Pinpoint the cell where the given text exists, returning its (X, Y) midpoint coordinate. 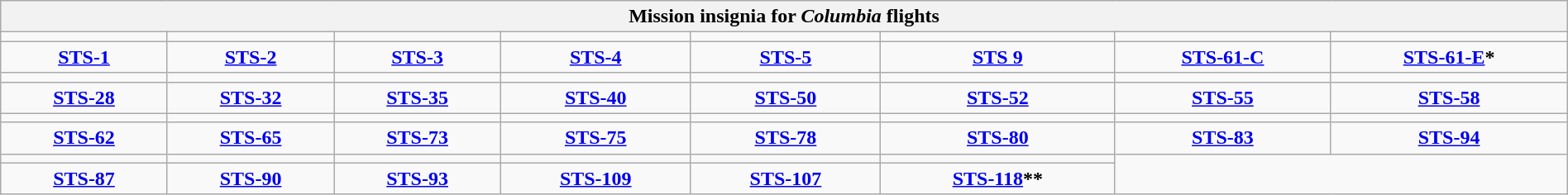
STS-61-E* (1449, 57)
STS-80 (997, 138)
STS-1 (84, 57)
STS-28 (84, 97)
STS-3 (418, 57)
STS-40 (595, 97)
STS-2 (251, 57)
STS-90 (251, 178)
STS-32 (251, 97)
STS-55 (1222, 97)
STS-5 (786, 57)
STS-61-C (1222, 57)
STS-4 (595, 57)
STS 9 (997, 57)
STS-50 (786, 97)
STS-118** (997, 178)
STS-75 (595, 138)
STS-87 (84, 178)
STS-107 (786, 178)
STS-65 (251, 138)
STS-35 (418, 97)
STS-83 (1222, 138)
Mission insignia for Columbia flights (784, 17)
STS-73 (418, 138)
STS-93 (418, 178)
STS-58 (1449, 97)
STS-109 (595, 178)
STS-94 (1449, 138)
STS-62 (84, 138)
STS-52 (997, 97)
STS-78 (786, 138)
